Scan for the cell matching the given text and deliver its (X, Y) coordinate at center. 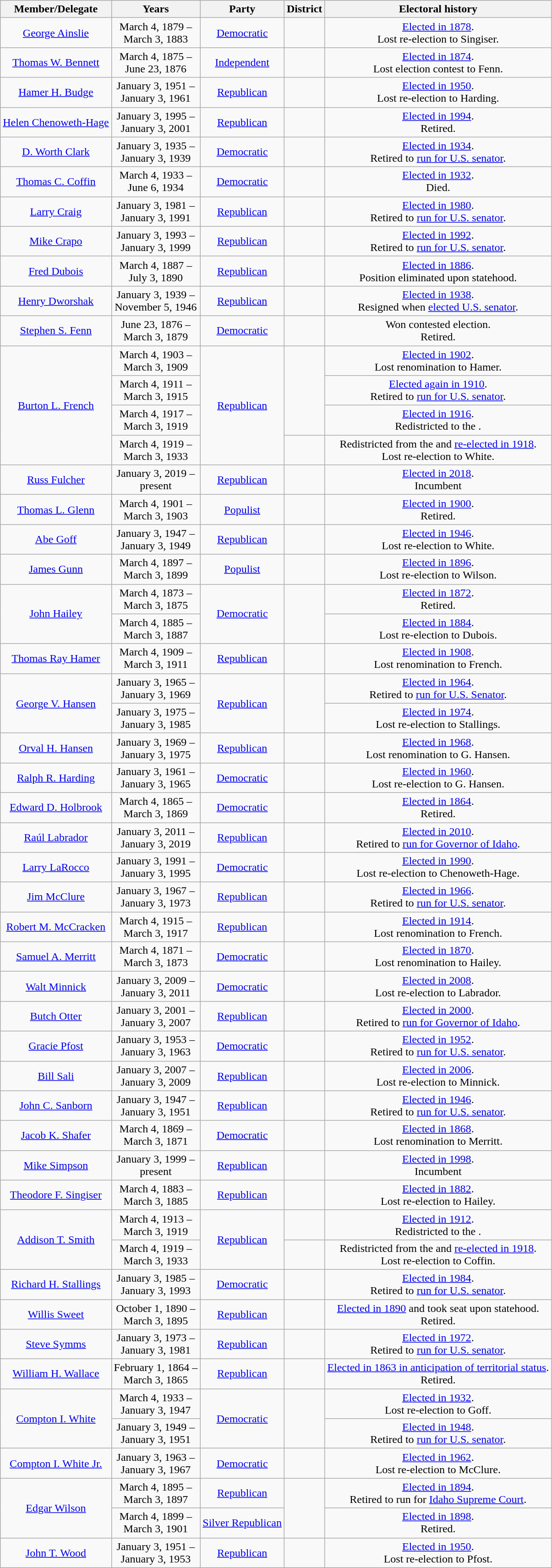
Elected again in 1910.Retired to run for U.S. senator. (438, 390)
Mike Crapo (56, 241)
Butch Otter (56, 1016)
January 3, 1965 –January 3, 1969 (156, 688)
Elected in 1872.Retired. (438, 599)
Mike Simpson (56, 1165)
Elected in 1968.Lost renomination to G. Hansen. (438, 748)
Elected in 1916.Redistricted to the . (438, 421)
Elected in 1890 and took seat upon statehood.Retired. (438, 1314)
John Hailey (56, 614)
Elected in 1898.Retired. (438, 1523)
January 3, 1947 –January 3, 1949 (156, 540)
Russ Fulcher (56, 480)
Elected in 2000.Retired to run for Governor of Idaho. (438, 1016)
Compton I. White (56, 1419)
Elected in 1992.Retired to run for U.S. senator. (438, 241)
March 4, 1913 –March 3, 1919 (156, 1225)
January 3, 1953 –January 3, 1963 (156, 1046)
March 4, 1901 –March 3, 1903 (156, 509)
Elected in 1932.Died. (438, 181)
January 3, 1985 –January 3, 1993 (156, 1284)
John C. Sanborn (56, 1106)
March 4, 1865 –March 3, 1869 (156, 807)
Samuel A. Merritt (56, 956)
March 4, 1879 –March 3, 1883 (156, 33)
Larry Craig (56, 212)
Orval H. Hansen (56, 748)
Helen Chenoweth-Hage (56, 122)
Elected in 1960.Lost re-election to G. Hansen. (438, 778)
Elected in 1998.Incumbent (438, 1165)
June 23, 1876 –March 3, 1879 (156, 331)
Elected in 2018.Incumbent (438, 480)
Redistricted from the and re-elected in 1918.Lost re-election to White. (438, 450)
January 3, 1993 –January 3, 1999 (156, 241)
Elected in 2008.Lost re-election to Labrador. (438, 987)
Larry LaRocco (56, 868)
January 3, 1951 –January 3, 1953 (156, 1553)
Fred Dubois (56, 271)
Elected in 1962.Lost re-election to McClure. (438, 1463)
Elected in 1984.Retired to run for U.S. senator. (438, 1284)
January 3, 1975 –January 3, 1985 (156, 718)
October 1, 1890 –March 3, 1895 (156, 1314)
Elected in 1972.Retired to run for U.S. senator. (438, 1344)
Redistricted from the and re-elected in 1918.Lost re-election to Coffin. (438, 1254)
Elected in 1863 in anticipation of territorial status.Retired. (438, 1374)
Elected in 1994.Retired. (438, 122)
Addison T. Smith (56, 1240)
Willis Sweet (56, 1314)
Silver Republican (242, 1523)
Elected in 1870.Lost renomination to Hailey. (438, 956)
John T. Wood (56, 1553)
Jim McClure (56, 897)
Bill Sali (56, 1076)
Hamer H. Budge (56, 93)
Elected in 1914.Lost renomination to French. (438, 927)
Elected in 1896.Lost re-election to Wilson. (438, 569)
January 3, 1939 –November 5, 1946 (156, 300)
March 4, 1933 –January 3, 1947 (156, 1404)
January 3, 2009 –January 3, 2011 (156, 987)
Burton L. French (56, 405)
Elected in 1908.Lost renomination to French. (438, 659)
March 4, 1933 –June 6, 1934 (156, 181)
March 4, 1871 –March 3, 1873 (156, 956)
January 3, 1991 –January 3, 1995 (156, 868)
Walt Minnick (56, 987)
Member/Delegate (56, 9)
Elected in 1878.Lost re-election to Singiser. (438, 33)
Elected in 1894.Retired to run for Idaho Supreme Court. (438, 1493)
March 4, 1875 –June 23, 1876 (156, 62)
March 4, 1899 –March 3, 1901 (156, 1523)
Elected in 2010.Retired to run for Governor of Idaho. (438, 837)
Thomas C. Coffin (56, 181)
February 1, 1864 –March 3, 1865 (156, 1374)
Richard H. Stallings (56, 1284)
Elected in 1882.Lost re-election to Hailey. (438, 1195)
Party (242, 9)
March 4, 1873 –March 3, 1875 (156, 599)
January 3, 2007 –January 3, 2009 (156, 1076)
George V. Hansen (56, 703)
March 4, 1883 –March 3, 1885 (156, 1195)
Years (156, 9)
Elected in 1864.Retired. (438, 807)
Gracie Pfost (56, 1046)
March 4, 1917 –March 3, 1919 (156, 421)
January 3, 1967 –January 3, 1973 (156, 897)
January 3, 1947 –January 3, 1951 (156, 1106)
January 3, 1949 –January 3, 1951 (156, 1434)
Elected in 1950.Lost re-election to Harding. (438, 93)
Henry Dworshak (56, 300)
January 3, 1969 –January 3, 1975 (156, 748)
Elected in 1952.Retired to run for U.S. senator. (438, 1046)
January 3, 1935 –January 3, 1939 (156, 152)
Stephen S. Fenn (56, 331)
Elected in 1950.Lost re-election to Pfost. (438, 1553)
January 3, 1995 –January 3, 2001 (156, 122)
Won contested election.Retired. (438, 331)
Edgar Wilson (56, 1508)
March 4, 1911 –March 3, 1915 (156, 390)
March 4, 1915 –March 3, 1917 (156, 927)
January 3, 2019 –present (156, 480)
January 3, 2001 –January 3, 2007 (156, 1016)
Elected in 1900.Retired. (438, 509)
January 3, 2011 –January 3, 2019 (156, 837)
January 3, 1999 –present (156, 1165)
Ralph R. Harding (56, 778)
Elected in 1932.Lost re-election to Goff. (438, 1404)
Elected in 1934.Retired to run for U.S. senator. (438, 152)
Elected in 2006.Lost re-election to Minnick. (438, 1076)
Electoral history (438, 9)
William H. Wallace (56, 1374)
March 4, 1887 –July 3, 1890 (156, 271)
March 4, 1885 –March 3, 1887 (156, 628)
Robert M. McCracken (56, 927)
March 4, 1903 –March 3, 1909 (156, 360)
Abe Goff (56, 540)
Elected in 1946.Lost re-election to White. (438, 540)
D. Worth Clark (56, 152)
James Gunn (56, 569)
March 4, 1869 –March 3, 1871 (156, 1135)
March 4, 1897 –March 3, 1899 (156, 569)
Thomas W. Bennett (56, 62)
Elected in 1946.Retired to run for U.S. senator. (438, 1106)
January 3, 1973 –January 3, 1981 (156, 1344)
Jacob K. Shafer (56, 1135)
Thomas L. Glenn (56, 509)
March 4, 1909 –March 3, 1911 (156, 659)
Compton I. White Jr. (56, 1463)
January 3, 1981 –January 3, 1991 (156, 212)
Elected in 1964.Retired to run for U.S. Senator. (438, 688)
March 4, 1895 –March 3, 1897 (156, 1493)
Elected in 1912.Redistricted to the . (438, 1225)
District (304, 9)
Thomas Ray Hamer (56, 659)
Elected in 1948.Retired to run for U.S. senator. (438, 1434)
Elected in 1974.Lost re-election to Stallings. (438, 718)
Theodore F. Singiser (56, 1195)
January 3, 1951 –January 3, 1961 (156, 93)
Elected in 1886.Position eliminated upon statehood. (438, 271)
Elected in 1938.Resigned when elected U.S. senator. (438, 300)
Steve Symms (56, 1344)
Elected in 1874.Lost election contest to Fenn. (438, 62)
January 3, 1963 –January 3, 1967 (156, 1463)
Elected in 1868.Lost renomination to Merritt. (438, 1135)
Raúl Labrador (56, 837)
George Ainslie (56, 33)
Elected in 1884.Lost re-election to Dubois. (438, 628)
Edward D. Holbrook (56, 807)
Elected in 1902.Lost renomination to Hamer. (438, 360)
Elected in 1966.Retired to run for U.S. senator. (438, 897)
Elected in 1980.Retired to run for U.S. senator. (438, 212)
Elected in 1990.Lost re-election to Chenoweth-Hage. (438, 868)
Independent (242, 62)
January 3, 1961 –January 3, 1965 (156, 778)
